For the text-containing cell, return its midpoint in [x, y] coordinate format. 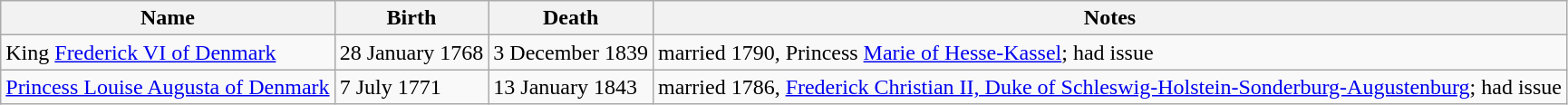
Death [571, 18]
Princess Louise Augusta of Denmark [168, 87]
3 December 1839 [571, 52]
Birth [411, 18]
King Frederick VI of Denmark [168, 52]
Notes [1109, 18]
married 1790, Princess Marie of Hesse-Kassel; had issue [1109, 52]
7 July 1771 [411, 87]
13 January 1843 [571, 87]
married 1786, Frederick Christian II, Duke of Schleswig-Holstein-Sonderburg-Augustenburg; had issue [1109, 87]
Name [168, 18]
28 January 1768 [411, 52]
